Search for the cell housing the specified text and yield its (x, y) center coordinate. 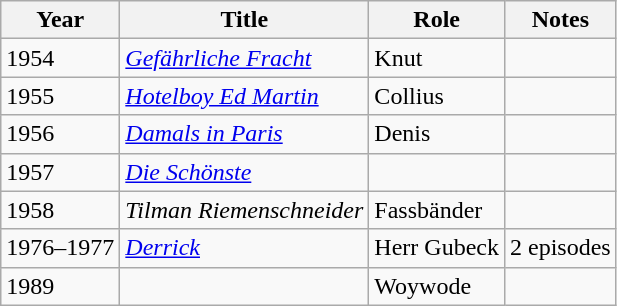
1954 (60, 58)
Tilman Riemenschneider (244, 210)
Damals in Paris (244, 134)
Hotelboy Ed Martin (244, 96)
2 episodes (561, 248)
Notes (561, 20)
Role (437, 20)
Die Schönste (244, 172)
1956 (60, 134)
1989 (60, 286)
Fassbänder (437, 210)
Denis (437, 134)
Gefährliche Fracht (244, 58)
Knut (437, 58)
1976–1977 (60, 248)
Title (244, 20)
Collius (437, 96)
Herr Gubeck (437, 248)
1955 (60, 96)
Derrick (244, 248)
Year (60, 20)
1958 (60, 210)
1957 (60, 172)
Woywode (437, 286)
